Identify which cell holds the provided text, then report its (x, y) central coordinate. 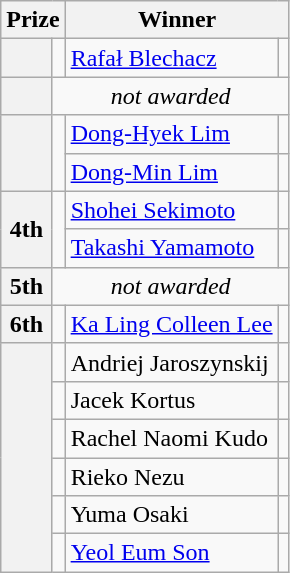
Rieko Nezu (172, 477)
Yuma Osaki (172, 515)
Yeol Eum Son (172, 553)
Rafał Blechacz (172, 58)
Takashi Yamamoto (172, 248)
5th (27, 286)
Ka Ling Colleen Lee (172, 324)
6th (27, 324)
Rachel Naomi Kudo (172, 438)
Andriej Jaroszynskij (172, 362)
Dong-Min Lim (172, 172)
Dong-Hyek Lim (172, 134)
Jacek Kortus (172, 400)
Shohei Sekimoto (172, 210)
Winner (177, 20)
Prize (33, 20)
4th (27, 229)
